Search for the cell housing the specified text and yield its (X, Y) center coordinate. 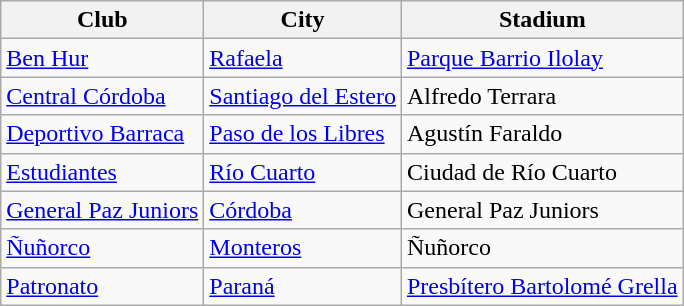
Santiago del Estero (303, 96)
Ben Hur (102, 58)
Alfredo Terrara (542, 96)
Rafaela (303, 58)
Ciudad de Río Cuarto (542, 172)
City (303, 20)
Paso de los Libres (303, 134)
Presbítero Bartolomé Grella (542, 286)
Deportivo Barraca (102, 134)
Parque Barrio Ilolay (542, 58)
Agustín Faraldo (542, 134)
Patronato (102, 286)
Monteros (303, 248)
Central Córdoba (102, 96)
Paraná (303, 286)
Río Cuarto (303, 172)
Stadium (542, 20)
Estudiantes (102, 172)
Club (102, 20)
Córdoba (303, 210)
